Return (x, y) of the center of cell containing provided text 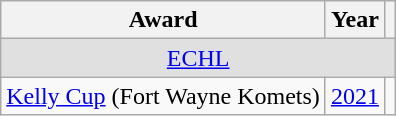
2021 (354, 96)
Year (354, 20)
Kelly Cup (Fort Wayne Komets) (164, 96)
Award (164, 20)
ECHL (198, 58)
